Return (x, y) of the center of cell containing provided text 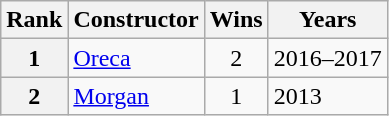
2016–2017 (328, 58)
Constructor (136, 20)
Wins (236, 20)
2013 (328, 96)
Oreca (136, 58)
Rank (34, 20)
Morgan (136, 96)
Years (328, 20)
